Provide the [X, Y] coordinate of the cell's center where the given text is located.  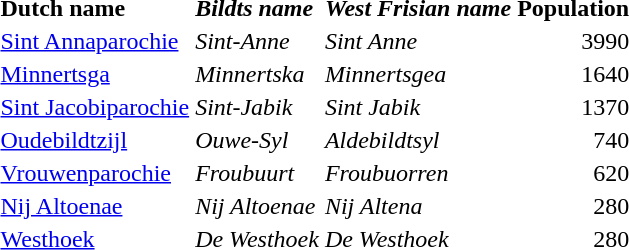
Nij Altoenae [258, 206]
Minnertsgea [418, 74]
Sint-Jabik [258, 107]
Froubuurt [258, 173]
Froubuorren [418, 173]
Sint Jabik [418, 107]
Aldebildtsyl [418, 140]
Nij Altena [418, 206]
Minnertska [258, 74]
Sint-Anne [258, 41]
Sint Anne [418, 41]
Ouwe-Syl [258, 140]
